For the text-containing cell, return its midpoint in [X, Y] coordinate format. 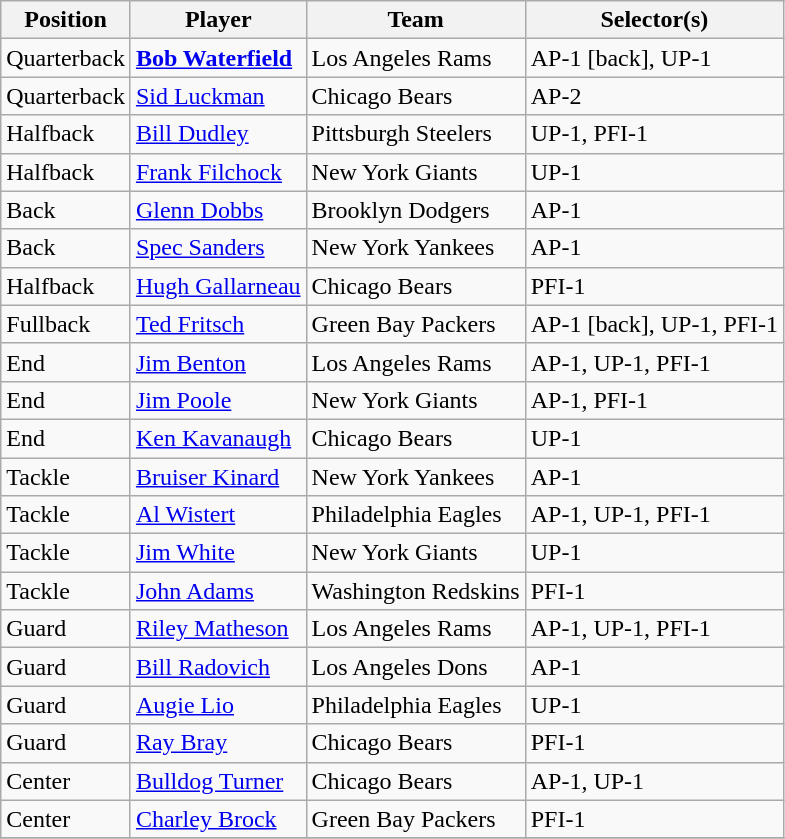
Player [218, 20]
Bill Dudley [218, 134]
Fullback [66, 324]
Hugh Gallarneau [218, 286]
Selector(s) [654, 20]
Pittsburgh Steelers [416, 134]
Jim Poole [218, 400]
AP-2 [654, 96]
Bruiser Kinard [218, 477]
Spec Sanders [218, 248]
AP-1 [back], UP-1 [654, 58]
Al Wistert [218, 515]
Washington Redskins [416, 591]
Bob Waterfield [218, 58]
AP-1 [back], UP-1, PFI-1 [654, 324]
Bill Radovich [218, 667]
Jim White [218, 553]
John Adams [218, 591]
UP-1, PFI-1 [654, 134]
Bulldog Turner [218, 781]
Charley Brock [218, 819]
AP-1, PFI-1 [654, 400]
Los Angeles Dons [416, 667]
Frank Filchock [218, 172]
Position [66, 20]
Ray Bray [218, 743]
Sid Luckman [218, 96]
Brooklyn Dodgers [416, 210]
Glenn Dobbs [218, 210]
Augie Lio [218, 705]
AP-1, UP-1 [654, 781]
Ted Fritsch [218, 324]
Team [416, 20]
Jim Benton [218, 362]
Ken Kavanaugh [218, 438]
Riley Matheson [218, 629]
